Output the (X, Y) coordinate of the center of the cell containing the given text.  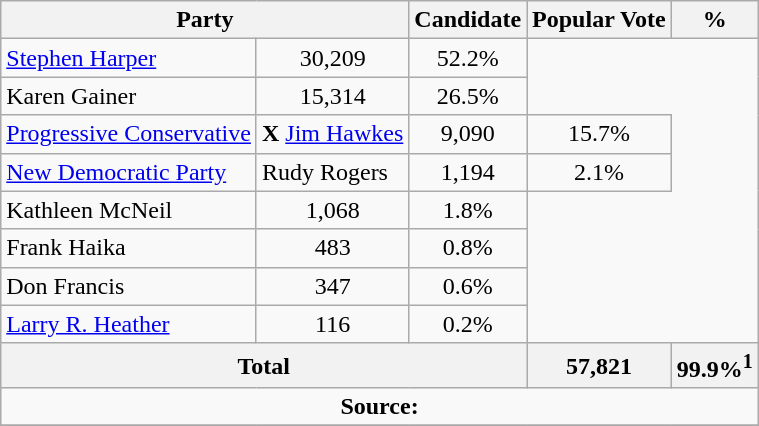
52.2% (468, 58)
116 (332, 324)
9,090 (468, 134)
15,314 (332, 96)
Kathleen McNeil (129, 210)
1.8% (468, 210)
Popular Vote (600, 20)
Frank Haika (129, 248)
Progressive Conservative (129, 134)
New Democratic Party (129, 172)
0.6% (468, 286)
347 (332, 286)
Candidate (468, 20)
15.7% (600, 134)
1,194 (468, 172)
Stephen Harper (129, 58)
Party (205, 20)
99.9%1 (714, 366)
0.8% (468, 248)
483 (332, 248)
2.1% (600, 172)
Total (264, 366)
Larry R. Heather (129, 324)
0.2% (468, 324)
1,068 (332, 210)
26.5% (468, 96)
Source: (380, 407)
57,821 (600, 366)
Don Francis (129, 286)
% (714, 20)
Rudy Rogers (332, 172)
Karen Gainer (129, 96)
X Jim Hawkes (332, 134)
30,209 (332, 58)
